Pinpoint the cell where the given text exists, returning its (x, y) midpoint coordinate. 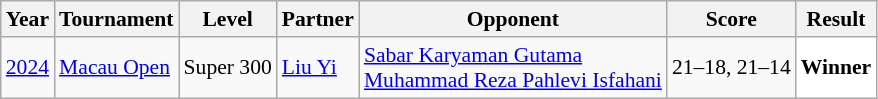
Super 300 (228, 68)
Sabar Karyaman Gutama Muhammad Reza Pahlevi Isfahani (513, 68)
Level (228, 19)
Macau Open (116, 68)
Score (732, 19)
Year (28, 19)
Winner (836, 68)
Partner (318, 19)
21–18, 21–14 (732, 68)
Opponent (513, 19)
Tournament (116, 19)
Liu Yi (318, 68)
2024 (28, 68)
Result (836, 19)
